Locate the cell with the specified text and output its (X, Y) center coordinate. 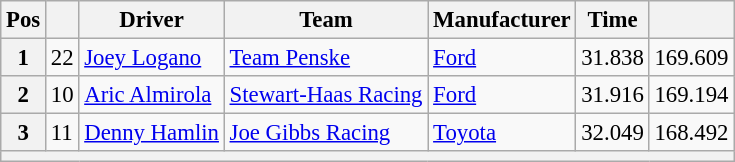
2 (24, 95)
169.194 (692, 95)
Time (612, 20)
10 (62, 95)
Aric Almirola (152, 95)
Denny Hamlin (152, 133)
Joe Gibbs Racing (326, 133)
3 (24, 133)
Team (326, 20)
Manufacturer (502, 20)
Stewart-Haas Racing (326, 95)
Pos (24, 20)
168.492 (692, 133)
11 (62, 133)
Team Penske (326, 58)
169.609 (692, 58)
31.838 (612, 58)
Driver (152, 20)
Joey Logano (152, 58)
22 (62, 58)
31.916 (612, 95)
Toyota (502, 133)
32.049 (612, 133)
1 (24, 58)
